For the text-containing cell, return its midpoint in [x, y] coordinate format. 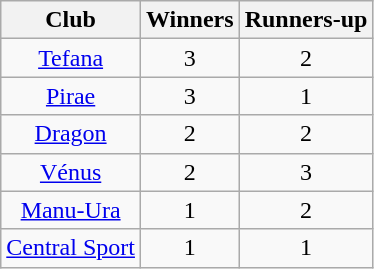
Runners-up [306, 20]
Tefana [71, 58]
Manu-Ura [71, 210]
Vénus [71, 172]
Central Sport [71, 248]
Winners [190, 20]
Club [71, 20]
Dragon [71, 134]
Pirae [71, 96]
